For the text-containing cell, return its midpoint in [x, y] coordinate format. 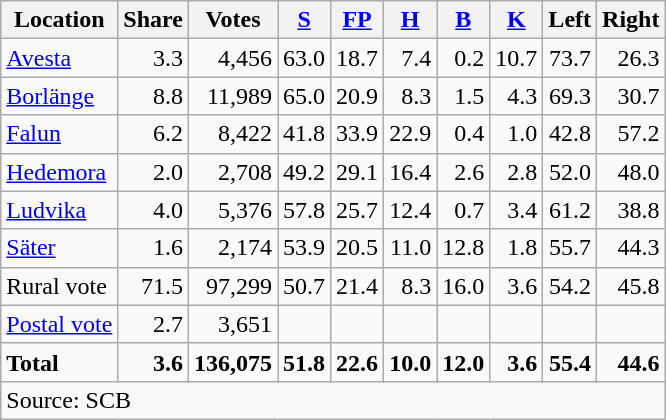
Avesta [60, 58]
20.5 [358, 248]
55.4 [570, 362]
63.0 [304, 58]
33.9 [358, 134]
2.7 [154, 324]
7.4 [410, 58]
2.6 [464, 172]
26.3 [631, 58]
6.2 [154, 134]
S [304, 20]
20.9 [358, 96]
Falun [60, 134]
30.7 [631, 96]
4.0 [154, 210]
57.8 [304, 210]
3.4 [516, 210]
1.5 [464, 96]
49.2 [304, 172]
10.0 [410, 362]
1.0 [516, 134]
2,174 [232, 248]
Postal vote [60, 324]
B [464, 20]
21.4 [358, 286]
12.8 [464, 248]
Säter [60, 248]
0.4 [464, 134]
Votes [232, 20]
54.2 [570, 286]
16.4 [410, 172]
8.8 [154, 96]
12.4 [410, 210]
Ludvika [60, 210]
50.7 [304, 286]
5,376 [232, 210]
42.8 [570, 134]
65.0 [304, 96]
Rural vote [60, 286]
97,299 [232, 286]
136,075 [232, 362]
H [410, 20]
45.8 [631, 286]
44.3 [631, 248]
8,422 [232, 134]
44.6 [631, 362]
Borlänge [60, 96]
29.1 [358, 172]
73.7 [570, 58]
Total [60, 362]
0.7 [464, 210]
2,708 [232, 172]
Right [631, 20]
Left [570, 20]
69.3 [570, 96]
2.0 [154, 172]
52.0 [570, 172]
61.2 [570, 210]
16.0 [464, 286]
12.0 [464, 362]
K [516, 20]
22.9 [410, 134]
3.3 [154, 58]
3,651 [232, 324]
2.8 [516, 172]
38.8 [631, 210]
22.6 [358, 362]
Share [154, 20]
FP [358, 20]
4.3 [516, 96]
4,456 [232, 58]
57.2 [631, 134]
Source: SCB [333, 400]
1.8 [516, 248]
53.9 [304, 248]
18.7 [358, 58]
1.6 [154, 248]
11,989 [232, 96]
25.7 [358, 210]
71.5 [154, 286]
0.2 [464, 58]
Location [60, 20]
10.7 [516, 58]
55.7 [570, 248]
48.0 [631, 172]
41.8 [304, 134]
51.8 [304, 362]
11.0 [410, 248]
Hedemora [60, 172]
